Provide the [X, Y] coordinate of the cell's center where the given text is located.  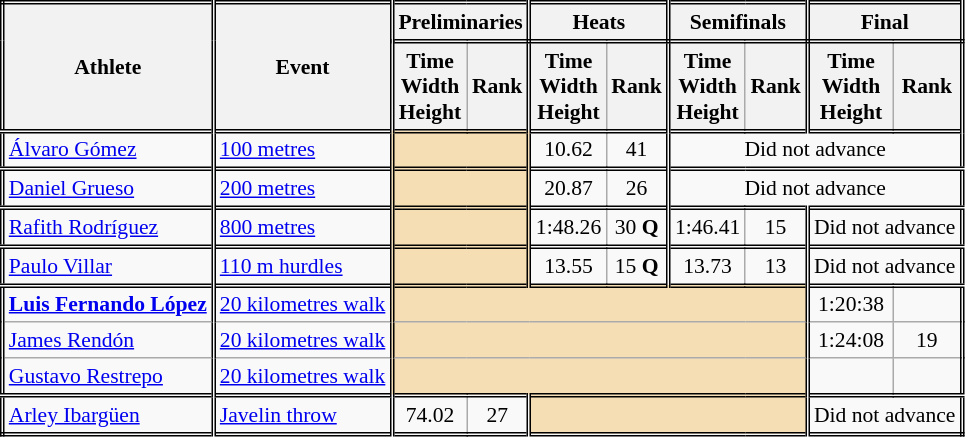
15 [776, 228]
30 Q [637, 228]
1:46.41 [706, 228]
41 [637, 150]
Javelin throw [302, 414]
13.55 [568, 266]
13 [776, 266]
200 metres [302, 190]
Gustavo Restrepo [108, 376]
110 m hurdles [302, 266]
1:20:38 [850, 304]
Heats [598, 22]
13.73 [706, 266]
Event [302, 67]
Athlete [108, 67]
Paulo Villar [108, 266]
74.02 [430, 414]
26 [637, 190]
Daniel Grueso [108, 190]
Semifinals [738, 22]
Rafith Rodríguez [108, 228]
27 [498, 414]
1:48.26 [568, 228]
20.87 [568, 190]
10.62 [568, 150]
100 metres [302, 150]
James Rendón [108, 341]
Luis Fernando López [108, 304]
15 Q [637, 266]
Final [884, 22]
Arley Ibargüen [108, 414]
Álvaro Gómez [108, 150]
1:24:08 [850, 341]
800 metres [302, 228]
Preliminaries [460, 22]
19 [928, 341]
